Provide the [x, y] coordinate of the cell's center where the given text is located.  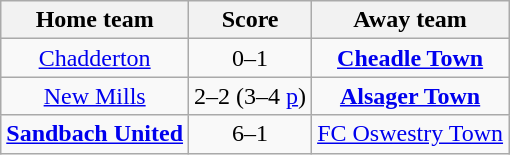
Alsager Town [410, 96]
Home team [95, 20]
New Mills [95, 96]
0–1 [250, 58]
Score [250, 20]
FC Oswestry Town [410, 134]
Chadderton [95, 58]
Sandbach United [95, 134]
2–2 (3–4 p) [250, 96]
6–1 [250, 134]
Away team [410, 20]
Cheadle Town [410, 58]
